Determine the (x, y) coordinate at the center of the cell enclosing the given text.  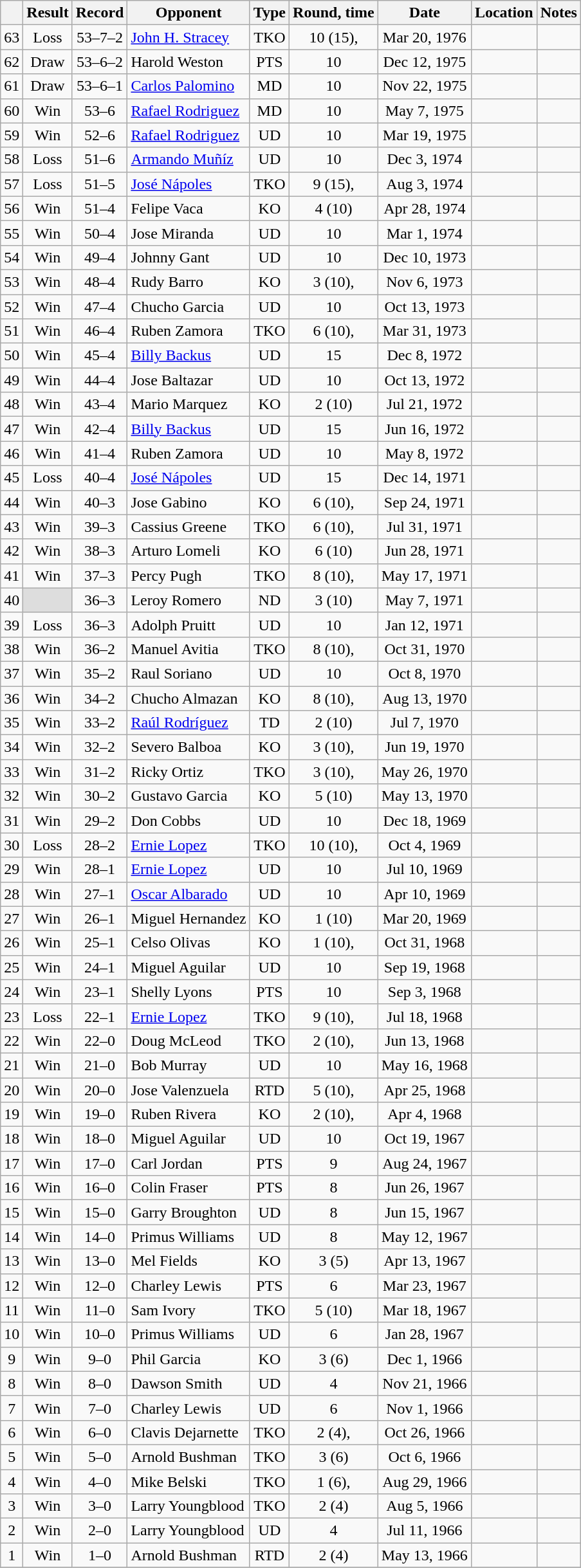
Nov 1, 1966 (425, 1408)
Raúl Rodríguez (189, 723)
2 (4), (334, 1432)
6–0 (100, 1432)
4 (10) (334, 208)
34–2 (100, 698)
Apr 25, 1968 (425, 1090)
Raul Soriano (189, 673)
46–4 (100, 331)
Adolph Pruitt (189, 624)
40–3 (100, 502)
Percy Pugh (189, 576)
Jun 13, 1968 (425, 1041)
9 (10), (334, 1016)
Oct 13, 1973 (425, 307)
30–2 (100, 796)
Oct 6, 1966 (425, 1457)
2 (12, 1531)
Arturo Lomeli (189, 551)
27–1 (100, 894)
56 (12, 208)
Johnny Gant (189, 257)
48 (12, 405)
May 7, 1975 (425, 111)
Mar 23, 1967 (425, 1286)
35–2 (100, 673)
Mar 20, 1976 (425, 37)
Jun 19, 1970 (425, 747)
37 (12, 673)
14 (12, 1237)
Sep 19, 1968 (425, 967)
Apr 10, 1969 (425, 894)
Date (425, 13)
Colin Fraser (189, 1188)
55 (12, 233)
31 (12, 821)
14–0 (100, 1237)
4–0 (100, 1481)
32–2 (100, 747)
Jul 21, 1972 (425, 405)
41 (12, 576)
Sam Ivory (189, 1310)
1 (12, 1555)
21–0 (100, 1065)
40–4 (100, 478)
Apr 13, 1967 (425, 1261)
May 12, 1967 (425, 1237)
Jun 28, 1971 (425, 551)
57 (12, 184)
Opponent (189, 13)
Severo Balboa (189, 747)
3 (5) (334, 1261)
2–0 (100, 1531)
3–0 (100, 1506)
Oct 19, 1967 (425, 1139)
42–4 (100, 429)
31–2 (100, 772)
7 (12, 1408)
25–1 (100, 943)
Leroy Romero (189, 600)
Miguel Hernandez (189, 918)
Type (269, 13)
Oct 26, 1966 (425, 1432)
Don Cobbs (189, 821)
Dec 14, 1971 (425, 478)
53–6–2 (100, 62)
Jose Miranda (189, 233)
51–6 (100, 160)
Mar 19, 1975 (425, 135)
38 (12, 649)
50–4 (100, 233)
19–0 (100, 1115)
23 (12, 1016)
Ricky Ortiz (189, 772)
John H. Stracey (189, 37)
1 (10) (334, 918)
18–0 (100, 1139)
22 (12, 1041)
Aug 24, 1967 (425, 1163)
28–1 (100, 870)
Dec 10, 1973 (425, 257)
Gustavo Garcia (189, 796)
24 (12, 992)
51–4 (100, 208)
50 (12, 356)
34 (12, 747)
13–0 (100, 1261)
Oct 8, 1970 (425, 673)
Oct 4, 1969 (425, 845)
Nov 21, 1966 (425, 1383)
Mike Belski (189, 1481)
35 (12, 723)
44 (12, 502)
Jun 15, 1967 (425, 1212)
1 (6), (334, 1481)
5–0 (100, 1457)
39–3 (100, 527)
12–0 (100, 1286)
Apr 4, 1968 (425, 1115)
15–0 (100, 1212)
19 (12, 1115)
52–6 (100, 135)
22–0 (100, 1041)
22–1 (100, 1016)
Mar 31, 1973 (425, 331)
42 (12, 551)
32 (12, 796)
Mar 18, 1967 (425, 1310)
Notes (558, 13)
May 17, 1971 (425, 576)
Oct 13, 1972 (425, 380)
Ruben Rivera (189, 1115)
Jose Valenzuela (189, 1090)
45 (12, 478)
Aug 5, 1966 (425, 1506)
Jul 11, 1966 (425, 1531)
May 8, 1972 (425, 453)
Result (48, 13)
45–4 (100, 356)
Jul 31, 1971 (425, 527)
24–1 (100, 967)
5 (12, 1457)
29–2 (100, 821)
11–0 (100, 1310)
53 (12, 282)
Bob Murray (189, 1065)
Chucho Almazan (189, 698)
Phil Garcia (189, 1359)
Aug 29, 1966 (425, 1481)
Jun 16, 1972 (425, 429)
6 (10) (334, 551)
62 (12, 62)
Dec 1, 1966 (425, 1359)
Dec 3, 1974 (425, 160)
Jan 28, 1967 (425, 1335)
3 (12, 1506)
47 (12, 429)
17 (12, 1163)
26 (12, 943)
61 (12, 86)
1–0 (100, 1555)
36–2 (100, 649)
Chucho Garcia (189, 307)
Dawson Smith (189, 1383)
30 (12, 845)
Aug 3, 1974 (425, 184)
Jun 26, 1967 (425, 1188)
26–1 (100, 918)
16 (12, 1188)
May 26, 1970 (425, 772)
8–0 (100, 1383)
Jose Gabino (189, 502)
Carl Jordan (189, 1163)
20–0 (100, 1090)
Mar 20, 1969 (425, 918)
39 (12, 624)
63 (12, 37)
12 (12, 1286)
23–1 (100, 992)
May 7, 1971 (425, 600)
17–0 (100, 1163)
52 (12, 307)
Jul 18, 1968 (425, 1016)
49–4 (100, 257)
Nov 22, 1975 (425, 86)
May 16, 1968 (425, 1065)
Apr 28, 1974 (425, 208)
33–2 (100, 723)
18 (12, 1139)
ND (269, 600)
Cassius Greene (189, 527)
11 (12, 1310)
Doug McLeod (189, 1041)
Armando Muñíz (189, 160)
Dec 18, 1969 (425, 821)
43–4 (100, 405)
51–5 (100, 184)
Nov 6, 1973 (425, 282)
Jan 12, 1971 (425, 624)
13 (12, 1261)
Clavis Dejarnette (189, 1432)
Garry Broughton (189, 1212)
41–4 (100, 453)
Sep 3, 1968 (425, 992)
36 (12, 698)
58 (12, 160)
60 (12, 111)
49 (12, 380)
43 (12, 527)
48–4 (100, 282)
27 (12, 918)
16–0 (100, 1188)
9 (15), (334, 184)
40 (12, 600)
28 (12, 894)
9–0 (100, 1359)
59 (12, 135)
May 13, 1966 (425, 1555)
28–2 (100, 845)
25 (12, 967)
Oct 31, 1968 (425, 943)
Oscar Albarado (189, 894)
1 (10), (334, 943)
Location (504, 13)
Carlos Palomino (189, 86)
47–4 (100, 307)
10–0 (100, 1335)
Mel Fields (189, 1261)
Mar 1, 1974 (425, 233)
3 (10) (334, 600)
Manuel Avitia (189, 649)
Jose Baltazar (189, 380)
Jul 10, 1969 (425, 870)
46 (12, 453)
Shelly Lyons (189, 992)
TD (269, 723)
5 (10), (334, 1090)
Jul 7, 1970 (425, 723)
Dec 8, 1972 (425, 356)
53–7–2 (100, 37)
33 (12, 772)
Celso Olivas (189, 943)
May 13, 1970 (425, 796)
10 (10), (334, 845)
Oct 31, 1970 (425, 649)
21 (12, 1065)
Round, time (334, 13)
Mario Marquez (189, 405)
38–3 (100, 551)
53–6 (100, 111)
Dec 12, 1975 (425, 62)
20 (12, 1090)
Aug 13, 1970 (425, 698)
51 (12, 331)
37–3 (100, 576)
Felipe Vaca (189, 208)
44–4 (100, 380)
Sep 24, 1971 (425, 502)
7–0 (100, 1408)
54 (12, 257)
Rudy Barro (189, 282)
Record (100, 13)
10 (15), (334, 37)
29 (12, 870)
53–6–1 (100, 86)
Harold Weston (189, 62)
